Capture the cell that displays the provided text and extract its (x, y) central coordinate. 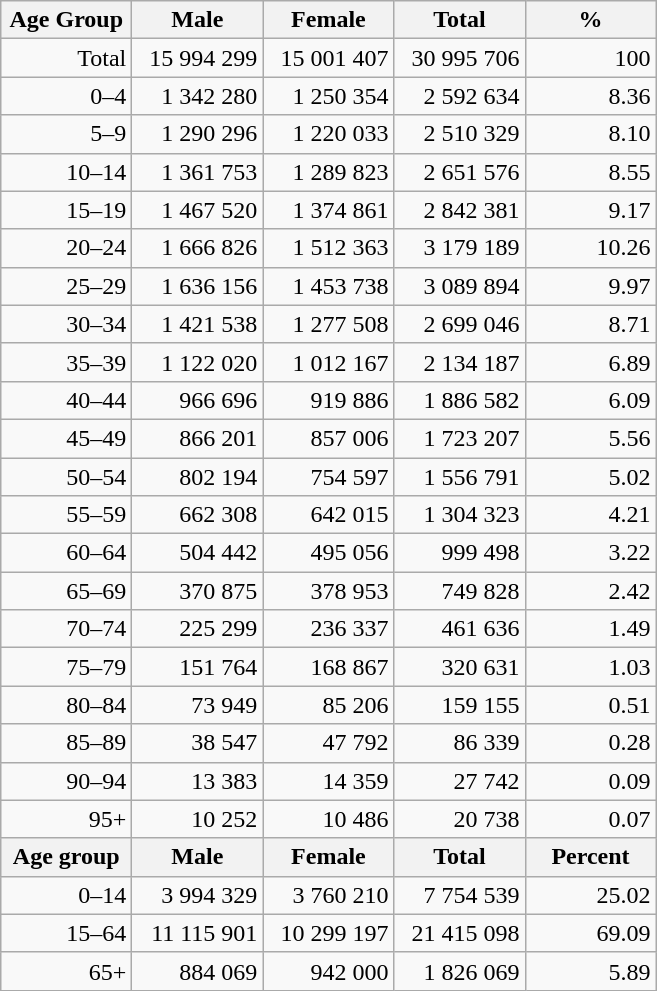
5.02 (590, 477)
857 006 (328, 438)
1 290 296 (198, 134)
225 299 (198, 629)
370 875 (198, 591)
159 155 (460, 705)
504 442 (198, 553)
60–64 (66, 553)
2 134 187 (460, 362)
3.22 (590, 553)
50–54 (66, 477)
2.42 (590, 591)
10–14 (66, 172)
% (590, 20)
1 826 069 (460, 971)
30 995 706 (460, 58)
7 754 539 (460, 895)
0.28 (590, 743)
0–4 (66, 96)
35–39 (66, 362)
236 337 (328, 629)
3 994 329 (198, 895)
461 636 (460, 629)
966 696 (198, 400)
2 699 046 (460, 324)
65+ (66, 971)
3 089 894 (460, 286)
38 547 (198, 743)
15 001 407 (328, 58)
884 069 (198, 971)
75–79 (66, 667)
25–29 (66, 286)
919 886 (328, 400)
942 000 (328, 971)
1 304 323 (460, 515)
642 015 (328, 515)
1 122 020 (198, 362)
85 206 (328, 705)
8.10 (590, 134)
754 597 (328, 477)
5.56 (590, 438)
47 792 (328, 743)
3 179 189 (460, 248)
73 949 (198, 705)
80–84 (66, 705)
9.17 (590, 210)
5.89 (590, 971)
6.09 (590, 400)
1 250 354 (328, 96)
40–44 (66, 400)
65–69 (66, 591)
Percent (590, 857)
3 760 210 (328, 895)
21 415 098 (460, 933)
30–34 (66, 324)
13 383 (198, 781)
20 738 (460, 819)
0.51 (590, 705)
15–64 (66, 933)
1 277 508 (328, 324)
10 486 (328, 819)
151 764 (198, 667)
100 (590, 58)
20–24 (66, 248)
8.36 (590, 96)
4.21 (590, 515)
1 289 823 (328, 172)
5–9 (66, 134)
95+ (66, 819)
90–94 (66, 781)
8.55 (590, 172)
1 421 538 (198, 324)
2 651 576 (460, 172)
1 886 582 (460, 400)
866 201 (198, 438)
10.26 (590, 248)
10 299 197 (328, 933)
1 012 167 (328, 362)
1 453 738 (328, 286)
8.71 (590, 324)
662 308 (198, 515)
15–19 (66, 210)
1.03 (590, 667)
320 631 (460, 667)
Age group (66, 857)
85–89 (66, 743)
6.89 (590, 362)
1 361 753 (198, 172)
86 339 (460, 743)
69.09 (590, 933)
25.02 (590, 895)
11 115 901 (198, 933)
168 867 (328, 667)
0–14 (66, 895)
0.07 (590, 819)
999 498 (460, 553)
1 220 033 (328, 134)
2 510 329 (460, 134)
495 056 (328, 553)
1.49 (590, 629)
1 512 363 (328, 248)
70–74 (66, 629)
Age Group (66, 20)
2 592 634 (460, 96)
749 828 (460, 591)
1 374 861 (328, 210)
55–59 (66, 515)
45–49 (66, 438)
1 723 207 (460, 438)
15 994 299 (198, 58)
1 467 520 (198, 210)
378 953 (328, 591)
14 359 (328, 781)
27 742 (460, 781)
0.09 (590, 781)
1 342 280 (198, 96)
1 636 156 (198, 286)
9.97 (590, 286)
1 556 791 (460, 477)
1 666 826 (198, 248)
2 842 381 (460, 210)
10 252 (198, 819)
802 194 (198, 477)
